From the cell containing the given text, extract its center point as [x, y] coordinate. 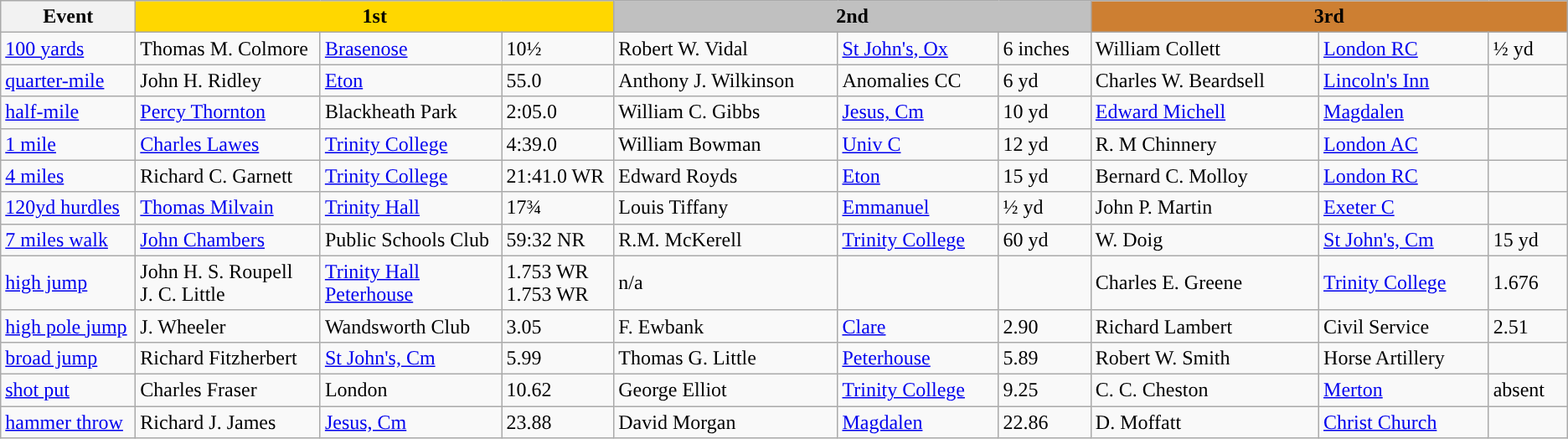
John P. Martin [1204, 208]
C. C. Cheston [1204, 390]
William Bowman [725, 144]
Bernard C. Molloy [1204, 176]
half-mile [69, 112]
Horse Artillery [1404, 358]
Robert W. Vidal [725, 49]
Clare [918, 326]
Charles W. Beardsell [1204, 80]
absent [1528, 390]
5.89 [1044, 358]
shot put [69, 390]
Louis Tiffany [725, 208]
Thomas M. Colmore [228, 49]
4:39.0 [558, 144]
Public Schools Club [410, 240]
Richard J. James [228, 421]
R.M. McKerell [725, 240]
Event [69, 17]
R. M Chinnery [1204, 144]
Wandsworth Club [410, 326]
W. Doig [1204, 240]
Richard Fitzherbert [228, 358]
55.0 [558, 80]
3rd [1328, 17]
6 yd [1044, 80]
2.51 [1528, 326]
Anthony J. Wilkinson [725, 80]
Exeter C [1404, 208]
60 yd [1044, 240]
Charles E. Greene [1204, 283]
Charles Fraser [228, 390]
Anomalies CC [918, 80]
Charles Lawes [228, 144]
Lincoln's Inn [1404, 80]
Edward Royds [725, 176]
broad jump [69, 358]
John H. S. RoupellJ. C. Little [228, 283]
Trinity HallPeterhouse [410, 283]
17¾ [558, 208]
12 yd [1044, 144]
2.90 [1044, 326]
Robert W. Smith [1204, 358]
Percy Thornton [228, 112]
n/a [725, 283]
1.676 [1528, 283]
D. Moffatt [1204, 421]
Blackheath Park [410, 112]
St John's, Ox [918, 49]
hammer throw [69, 421]
Emmanuel [918, 208]
120yd hurdles [69, 208]
William C. Gibbs [725, 112]
10 yd [1044, 112]
5.99 [558, 358]
Edward Michell [1204, 112]
F. Ewbank [725, 326]
7 miles walk [69, 240]
1st [375, 17]
2nd [853, 17]
3.05 [558, 326]
1.753 WR1.753 WR [558, 283]
Richard Lambert [1204, 326]
George Elliot [725, 390]
London AC [1404, 144]
9.25 [1044, 390]
21:41.0 WR [558, 176]
2:05.0 [558, 112]
23.88 [558, 421]
22.86 [1044, 421]
Thomas G. Little [725, 358]
John H. Ridley [228, 80]
Brasenose [410, 49]
London [410, 390]
Christ Church [1404, 421]
high jump [69, 283]
Merton [1404, 390]
4 miles [69, 176]
1 mile [69, 144]
William Collett [1204, 49]
high pole jump [69, 326]
Peterhouse [918, 358]
100 yards [69, 49]
Richard C. Garnett [228, 176]
J. Wheeler [228, 326]
Trinity Hall [410, 208]
David Morgan [725, 421]
Univ C [918, 144]
10.62 [558, 390]
John Chambers [228, 240]
6 inches [1044, 49]
quarter-mile [69, 80]
10½ [558, 49]
Civil Service [1404, 326]
Thomas Milvain [228, 208]
59:32 NR [558, 240]
